Scan for the cell matching the given text and deliver its (X, Y) coordinate at center. 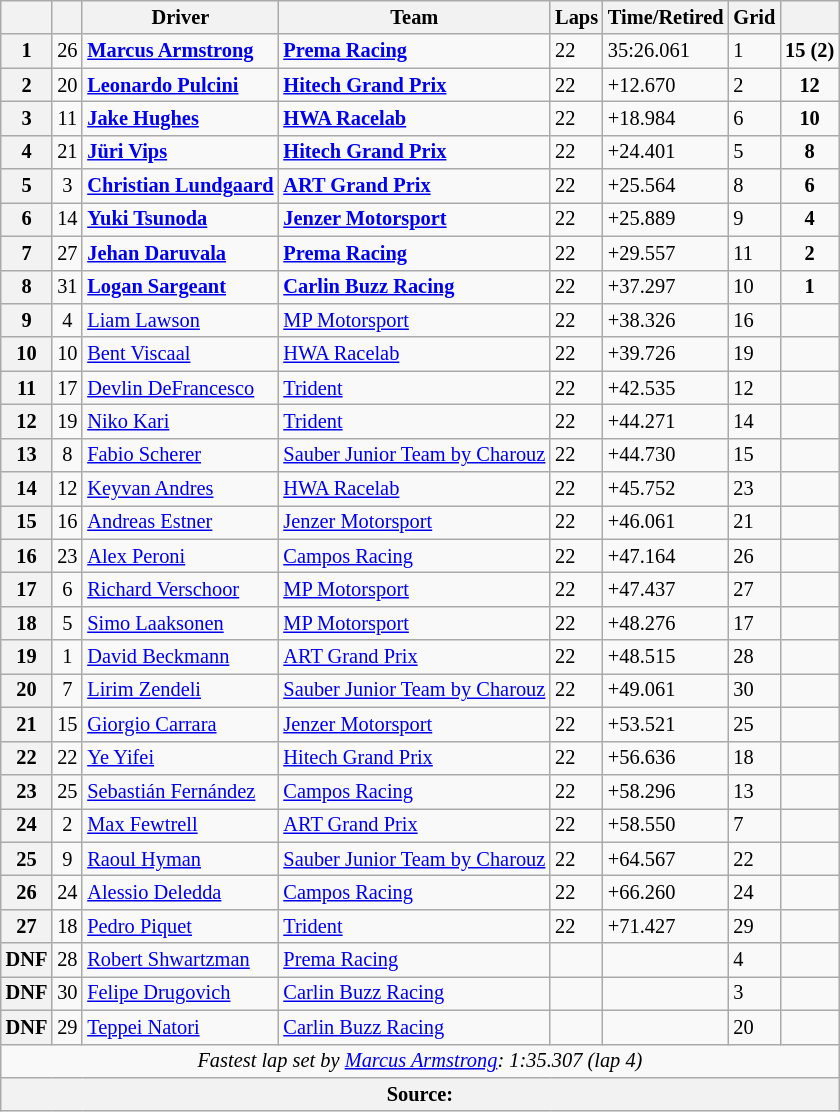
Marcus Armstrong (180, 51)
+44.271 (666, 421)
Driver (180, 17)
Logan Sargeant (180, 287)
Robert Shwartzman (180, 960)
Keyvan Andres (180, 489)
+24.401 (666, 152)
Jake Hughes (180, 118)
Yuki Tsunoda (180, 219)
Ye Yifei (180, 758)
+64.567 (666, 859)
Max Fewtrell (180, 825)
Liam Lawson (180, 320)
+66.260 (666, 892)
+46.061 (666, 522)
+42.535 (666, 388)
Team (414, 17)
Source: (420, 1094)
+58.296 (666, 791)
Jüri Vips (180, 152)
Christian Lundgaard (180, 186)
15 (2) (810, 51)
Pedro Piquet (180, 926)
+58.550 (666, 825)
Sebastián Fernández (180, 791)
+49.061 (666, 690)
Laps (576, 17)
Niko Kari (180, 421)
Alessio Deledda (180, 892)
+48.276 (666, 623)
Leonardo Pulcini (180, 85)
Devlin DeFrancesco (180, 388)
+18.984 (666, 118)
+47.437 (666, 589)
+71.427 (666, 926)
Jehan Daruvala (180, 253)
+56.636 (666, 758)
Teppei Natori (180, 1027)
Bent Viscaal (180, 354)
Lirim Zendeli (180, 690)
Fabio Scherer (180, 455)
Richard Verschoor (180, 589)
+38.326 (666, 320)
Giorgio Carrara (180, 724)
+12.670 (666, 85)
+25.889 (666, 219)
+53.521 (666, 724)
31 (67, 287)
Felipe Drugovich (180, 993)
+45.752 (666, 489)
Alex Peroni (180, 556)
Grid (755, 17)
+37.297 (666, 287)
Simo Laaksonen (180, 623)
+48.515 (666, 657)
+39.726 (666, 354)
Fastest lap set by Marcus Armstrong: 1:35.307 (lap 4) (420, 1061)
+44.730 (666, 455)
Andreas Estner (180, 522)
Time/Retired (666, 17)
Raoul Hyman (180, 859)
+47.164 (666, 556)
35:26.061 (666, 51)
+25.564 (666, 186)
David Beckmann (180, 657)
+29.557 (666, 253)
